Scan for the cell matching the given text and deliver its [X, Y] coordinate at center. 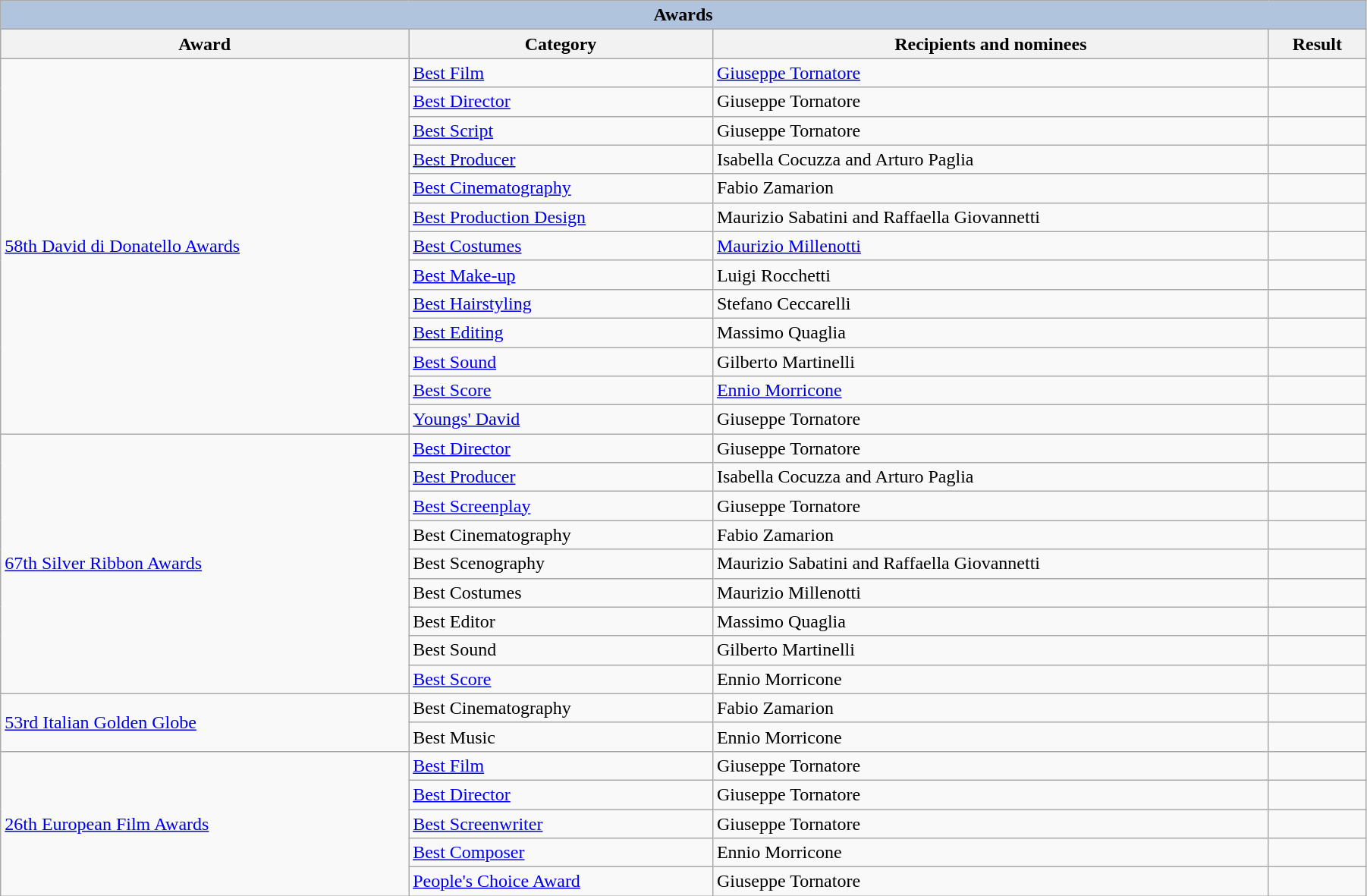
67th Silver Ribbon Awards [205, 564]
Recipients and nominees [991, 44]
Stefano Ceccarelli [991, 303]
58th David di Donatello Awards [205, 246]
Luigi Rocchetti [991, 275]
Result [1317, 44]
Best Screenplay [561, 506]
Awards [683, 15]
Best Hairstyling [561, 303]
Best Editing [561, 332]
Best Screenwriter [561, 823]
Award [205, 44]
Best Composer [561, 853]
Best Music [561, 737]
Best Production Design [561, 217]
Best Editor [561, 621]
Best Make-up [561, 275]
26th European Film Awards [205, 823]
Youngs' David [561, 420]
Best Scenography [561, 564]
People's Choice Award [561, 882]
Category [561, 44]
53rd Italian Golden Globe [205, 722]
Best Script [561, 130]
